For the text-containing cell, return its midpoint in (x, y) coordinate format. 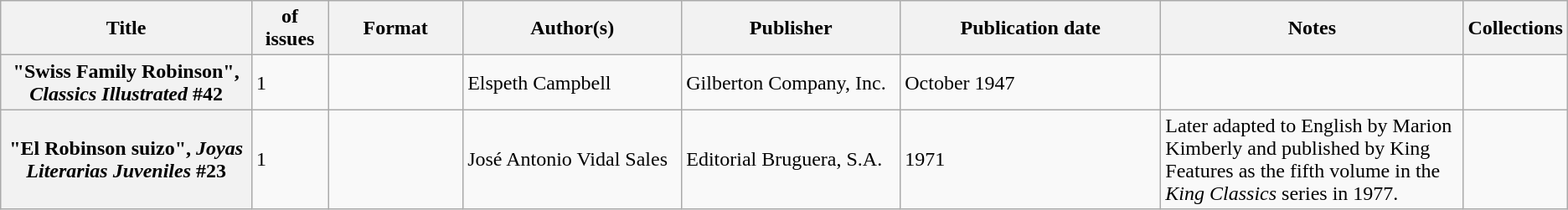
October 1947 (1030, 82)
"El Robinson suizo", Joyas Literarias Juveniles #23 (126, 159)
Format (395, 28)
José Antonio Vidal Sales (573, 159)
Collections (1515, 28)
1971 (1030, 159)
Notes (1312, 28)
Author(s) (573, 28)
Publisher (791, 28)
of issues (290, 28)
Editorial Bruguera, S.A. (791, 159)
Gilberton Company, Inc. (791, 82)
"Swiss Family Robinson", Classics Illustrated #42 (126, 82)
Later adapted to English by Marion Kimberly and published by King Features as the fifth volume in the King Classics series in 1977. (1312, 159)
Publication date (1030, 28)
Elspeth Campbell (573, 82)
Title (126, 28)
